Search for the cell housing the specified text and yield its [X, Y] center coordinate. 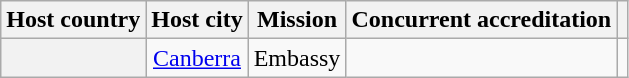
Concurrent accreditation [482, 20]
Host city [197, 20]
Host country [74, 20]
Canberra [197, 58]
Embassy [297, 58]
Mission [297, 20]
